Determine the (X, Y) coordinate at the center of the cell enclosing the given text.  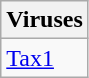
Tax1 (45, 58)
Viruses (45, 20)
